Detect which cell encompasses the target text, then output its [x, y] center coordinate. 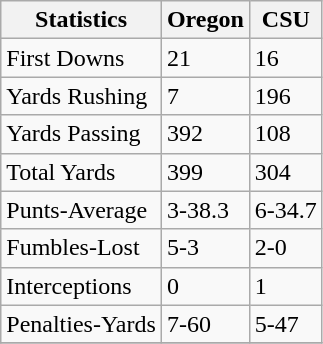
304 [286, 172]
0 [205, 286]
Statistics [82, 20]
Interceptions [82, 286]
Total Yards [82, 172]
7 [205, 96]
Oregon [205, 20]
2-0 [286, 248]
First Downs [82, 58]
21 [205, 58]
Fumbles-Lost [82, 248]
1 [286, 286]
5-3 [205, 248]
108 [286, 134]
5-47 [286, 324]
392 [205, 134]
196 [286, 96]
Penalties-Yards [82, 324]
Yards Rushing [82, 96]
6-34.7 [286, 210]
Punts-Average [82, 210]
16 [286, 58]
3-38.3 [205, 210]
399 [205, 172]
CSU [286, 20]
7-60 [205, 324]
Yards Passing [82, 134]
